Detect which cell encompasses the target text, then output its (X, Y) center coordinate. 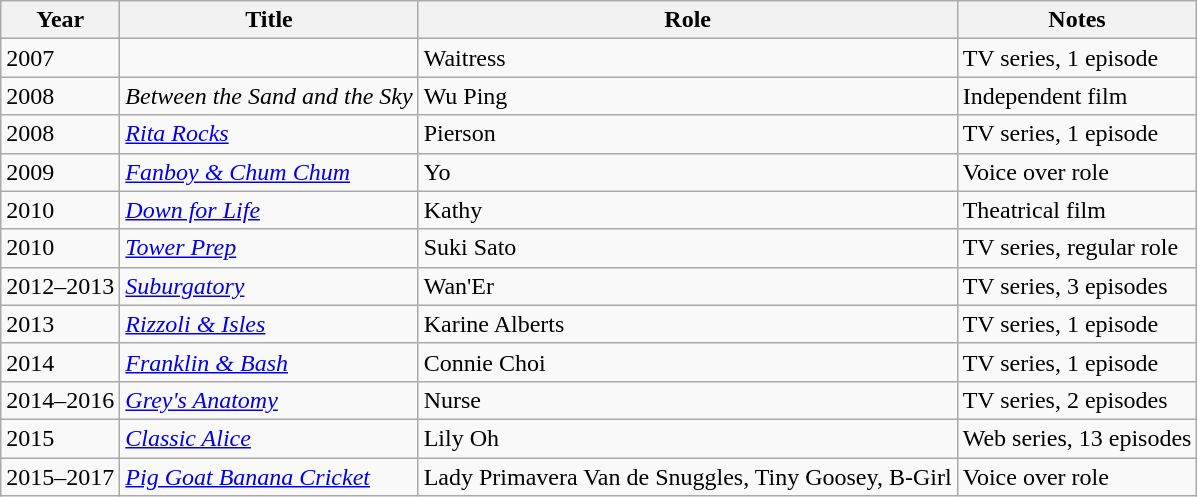
2009 (60, 172)
Role (688, 20)
Lily Oh (688, 438)
Grey's Anatomy (269, 400)
Franklin & Bash (269, 362)
TV series, 2 episodes (1077, 400)
Yo (688, 172)
2012–2013 (60, 286)
Kathy (688, 210)
Wu Ping (688, 96)
2014–2016 (60, 400)
Lady Primavera Van de Snuggles, Tiny Goosey, B-Girl (688, 477)
Between the Sand and the Sky (269, 96)
2015–2017 (60, 477)
2015 (60, 438)
2013 (60, 324)
Suburgatory (269, 286)
Classic Alice (269, 438)
Fanboy & Chum Chum (269, 172)
Down for Life (269, 210)
Karine Alberts (688, 324)
2014 (60, 362)
TV series, regular role (1077, 248)
Pig Goat Banana Cricket (269, 477)
TV series, 3 episodes (1077, 286)
Waitress (688, 58)
Wan'Er (688, 286)
Notes (1077, 20)
Rita Rocks (269, 134)
Theatrical film (1077, 210)
Web series, 13 episodes (1077, 438)
Pierson (688, 134)
Year (60, 20)
Rizzoli & Isles (269, 324)
Suki Sato (688, 248)
Nurse (688, 400)
Independent film (1077, 96)
Tower Prep (269, 248)
2007 (60, 58)
Title (269, 20)
Connie Choi (688, 362)
